Find where the given text appears and provide that cell's center as (x, y) coordinate. 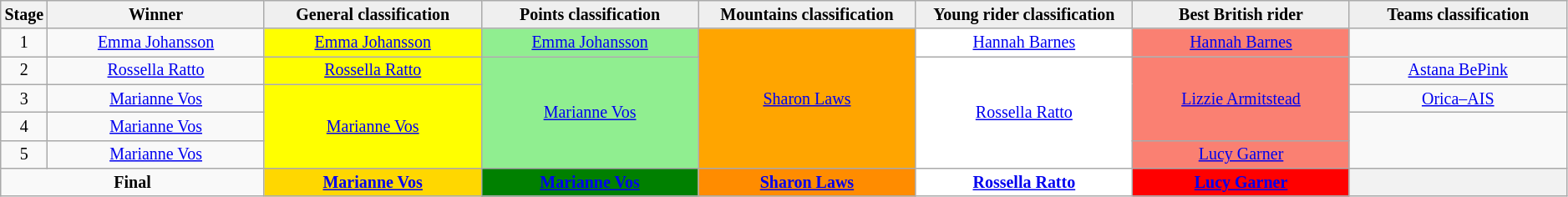
5 (24, 154)
Points classification (590, 15)
Winner (155, 15)
4 (24, 127)
Lizzie Armitstead (1241, 98)
Final (133, 182)
Orica–AIS (1458, 98)
2 (24, 70)
Mountains classification (807, 15)
Best British rider (1241, 15)
1 (24, 43)
Teams classification (1458, 15)
General classification (373, 15)
Young rider classification (1024, 15)
Astana BePink (1458, 70)
3 (24, 98)
Stage (24, 15)
